Locate the cell with the specified text and output its (x, y) center coordinate. 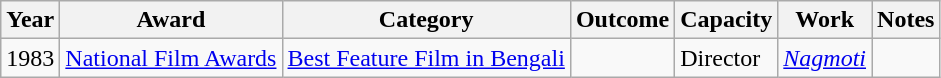
Year (30, 20)
Category (426, 20)
Nagmoti (825, 58)
1983 (30, 58)
Award (171, 20)
Work (825, 20)
Capacity (726, 20)
Outcome (622, 20)
National Film Awards (171, 58)
Notes (906, 20)
Director (726, 58)
Best Feature Film in Bengali (426, 58)
